Detect which cell encompasses the target text, then output its (x, y) center coordinate. 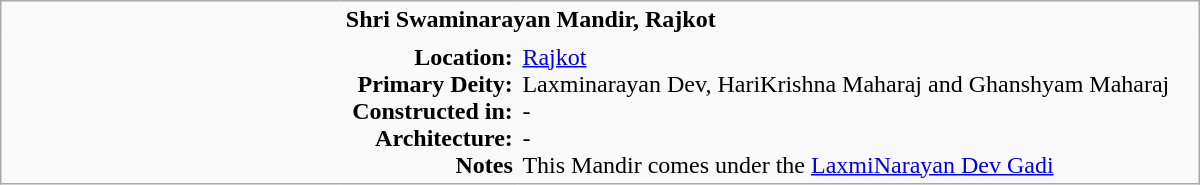
Location: Primary Deity:Constructed in:Architecture:Notes (430, 110)
Shri Swaminarayan Mandir, Rajkot (770, 20)
Rajkot Laxminarayan Dev, HariKrishna Maharaj and Ghanshyam Maharaj - - This Mandir comes under the LaxmiNarayan Dev Gadi (859, 110)
